Scan for the cell matching the given text and deliver its (x, y) coordinate at center. 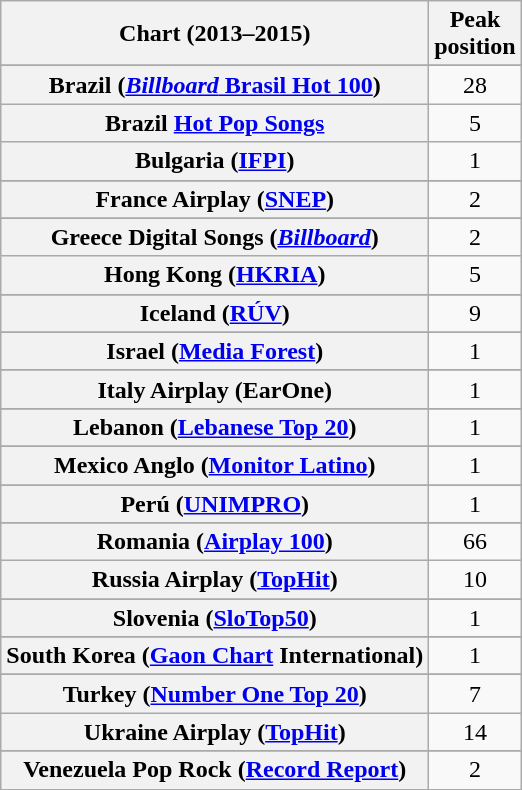
10 (475, 580)
South Korea (Gaon Chart International) (215, 656)
Hong Kong (HKRIA) (215, 275)
Brazil (Billboard Brasil Hot 100) (215, 85)
Bulgaria (IFPI) (215, 161)
Chart (2013–2015) (215, 34)
Italy Airplay (EarOne) (215, 389)
Slovenia (SloTop50) (215, 618)
7 (475, 694)
France Airplay (SNEP) (215, 199)
14 (475, 732)
Peakposition (475, 34)
Greece Digital Songs (Billboard) (215, 237)
Russia Airplay (TopHit) (215, 580)
Iceland (RÚV) (215, 313)
Venezuela Pop Rock (Record Report) (215, 770)
66 (475, 542)
Israel (Media Forest) (215, 351)
Turkey (Number One Top 20) (215, 694)
28 (475, 85)
Mexico Anglo (Monitor Latino) (215, 465)
Perú (UNIMPRO) (215, 503)
Lebanon (Lebanese Top 20) (215, 427)
Ukraine Airplay (TopHit) (215, 732)
Romania (Airplay 100) (215, 542)
Brazil Hot Pop Songs (215, 123)
9 (475, 313)
